Search for the cell housing the specified text and yield its (x, y) center coordinate. 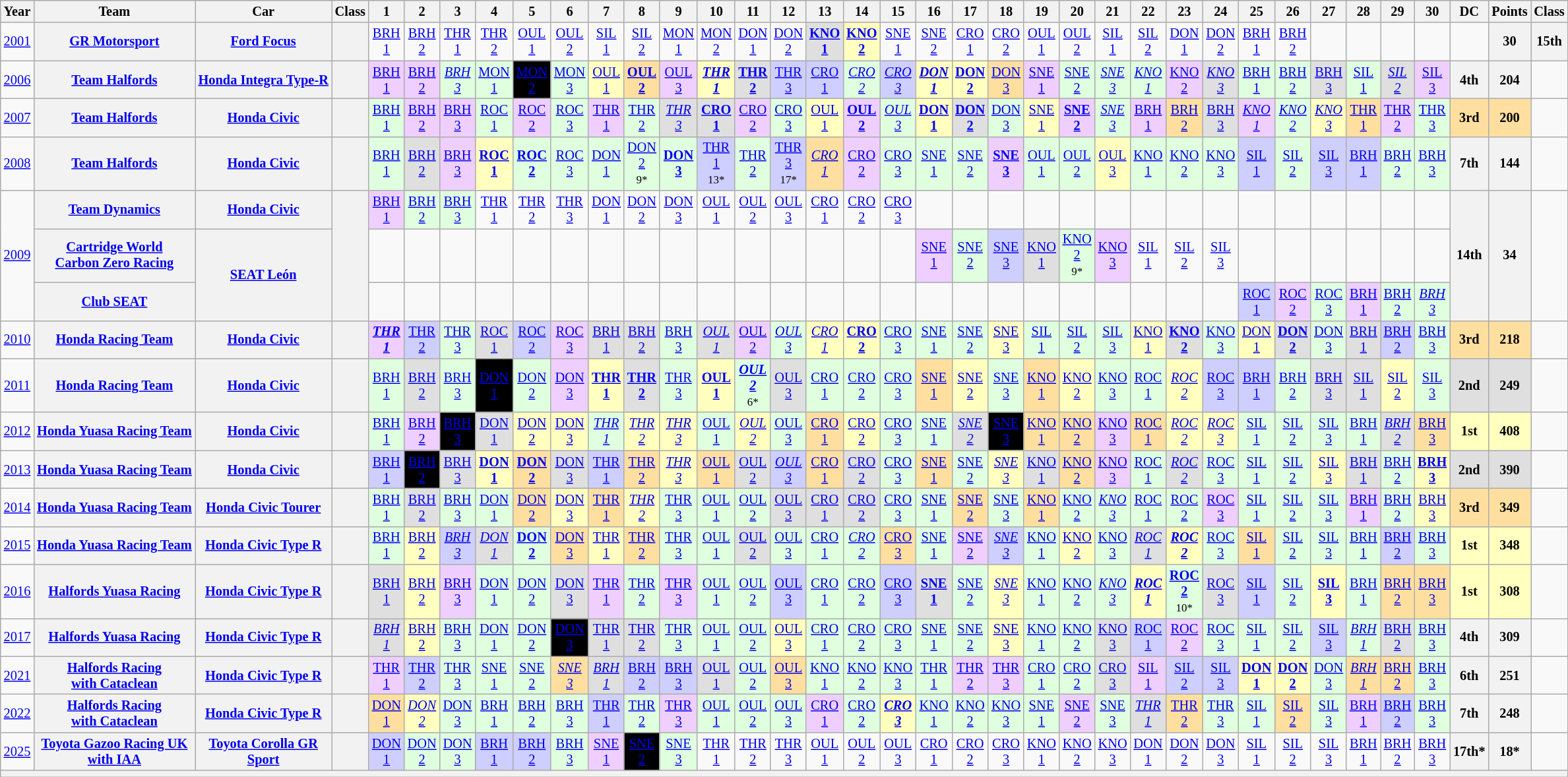
6 (570, 11)
9 (678, 11)
251 (1509, 675)
2011 (17, 385)
17 (970, 11)
15 (898, 11)
16 (934, 11)
6th (1469, 675)
248 (1509, 713)
2007 (17, 117)
2016 (17, 592)
18* (1509, 751)
Team Dynamics (114, 210)
2006 (17, 80)
2015 (17, 545)
Car (264, 11)
Points (1509, 11)
ROC210* (1184, 592)
20 (1077, 11)
Team (114, 11)
1 (387, 11)
5 (532, 11)
14th (1469, 256)
390 (1509, 470)
2001 (17, 42)
2022 (17, 713)
23 (1184, 11)
Honda Integra Type-R (264, 80)
144 (1509, 164)
11 (753, 11)
13 (825, 11)
Cartridge WorldCarbon Zero Racing (114, 255)
34 (1509, 256)
7 (606, 11)
2009 (17, 256)
Year (17, 11)
18 (1006, 11)
27 (1329, 11)
DC (1469, 11)
2017 (17, 637)
21 (1113, 11)
349 (1509, 507)
348 (1509, 545)
204 (1509, 80)
24 (1220, 11)
Toyota Corolla GR Sport (264, 751)
2014 (17, 507)
28 (1364, 11)
KNO29* (1077, 255)
200 (1509, 117)
2010 (17, 340)
2012 (17, 431)
19 (1042, 11)
DON29* (642, 164)
22 (1148, 11)
3 (458, 11)
12 (788, 11)
Honda Civic Tourer (264, 507)
Ford Focus (264, 42)
OUL26* (753, 385)
218 (1509, 340)
2 (422, 11)
SEAT León (264, 274)
2013 (17, 470)
2008 (17, 164)
Toyota Gazoo Racing UK with IAA (114, 751)
8 (642, 11)
2021 (17, 675)
Club SEAT (114, 301)
THR317* (788, 164)
14 (862, 11)
408 (1509, 431)
308 (1509, 592)
MON3 (570, 80)
309 (1509, 637)
26 (1293, 11)
10 (716, 11)
249 (1509, 385)
25 (1256, 11)
2025 (17, 751)
29 (1398, 11)
17th* (1469, 751)
15th (1550, 42)
THR113* (716, 164)
GR Motorsport (114, 42)
4 (493, 11)
